Locate the cell with the specified text and output its [x, y] center coordinate. 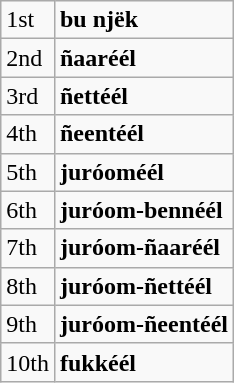
8th [28, 286]
4th [28, 134]
bu njëk [144, 20]
juróom-ñeentéél [144, 324]
7th [28, 248]
juróoméél [144, 172]
ñaaréél [144, 58]
9th [28, 324]
juróom-bennéél [144, 210]
ñeentéél [144, 134]
6th [28, 210]
fukkéél [144, 362]
2nd [28, 58]
3rd [28, 96]
1st [28, 20]
juróom-ñaaréél [144, 248]
10th [28, 362]
ñettéél [144, 96]
juróom-ñettéél [144, 286]
5th [28, 172]
